Return the (X, Y) coordinate for the center point of the cell that contains the specified text.  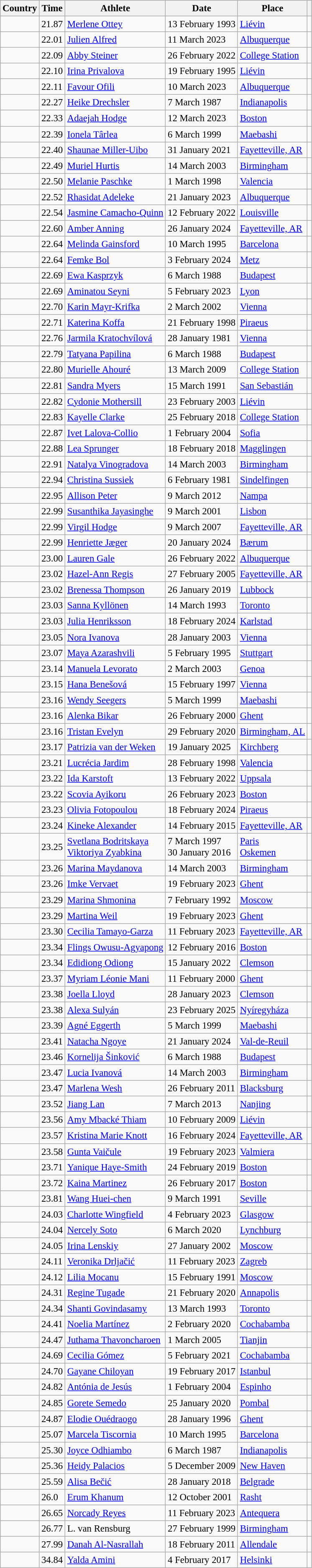
13 March 1993 (202, 1309)
25.36 (52, 1466)
Joella Lloyd (115, 994)
Susanthika Jayasinghe (115, 511)
22.76 (52, 338)
9 March 2012 (202, 495)
22.01 (52, 40)
Rasht (272, 1497)
Lyon (272, 291)
19 February 1995 (202, 71)
22.54 (52, 213)
5 February 1995 (202, 653)
5 December 2009 (202, 1466)
26 February 2011 (202, 1088)
24.05 (52, 1246)
24.31 (52, 1293)
Antequera (272, 1513)
28 February 1998 (202, 763)
23.05 (52, 637)
15 February 1991 (202, 1277)
Svetlana BodritskayaViktoriya Zyabkina (115, 847)
Jarmila Kratochvílová (115, 338)
Edidiong Odiong (115, 963)
Murielle Ahouré (115, 370)
22.11 (52, 87)
Lea Sprunger (115, 449)
22.10 (52, 71)
Yalda Amini (115, 1560)
7 February 1992 (202, 900)
23.52 (52, 1104)
Alisa Bečić (115, 1481)
Manuela Levorato (115, 669)
Louisville (272, 213)
Kornelija Šinković (115, 1057)
6 March 2020 (202, 1230)
15 March 1991 (202, 386)
15 February 1997 (202, 684)
24.69 (52, 1356)
10 February 2009 (202, 1120)
14 February 2015 (202, 826)
4 February 2023 (202, 1214)
Maya Azarashvili (115, 653)
22.94 (52, 480)
22.09 (52, 56)
24.85 (52, 1403)
26 February 2017 (202, 1183)
San Sebastián (272, 386)
Kineke Alexander (115, 826)
14 March 1993 (202, 606)
26 February 2023 (202, 794)
23.14 (52, 669)
23.72 (52, 1183)
21 January 2023 (202, 197)
28 January 2023 (202, 994)
Uppsala (272, 779)
24.04 (52, 1230)
26 January 2019 (202, 590)
Tatyana Papilina (115, 354)
23.37 (52, 978)
13 February 1993 (202, 24)
Imke Vervaet (115, 884)
Irina Privalova (115, 71)
Charlotte Wingfield (115, 1214)
7 March 1987 (202, 102)
Blacksburg (272, 1088)
Melanie Paschke (115, 181)
Adaejah Hodge (115, 118)
23.71 (52, 1167)
18 February 2018 (202, 449)
11 February 2000 (202, 978)
22.79 (52, 354)
22.40 (52, 150)
Kayelle Clarke (115, 417)
22.80 (52, 370)
22.52 (52, 197)
Henriette Jæger (115, 543)
22.60 (52, 228)
Shaunae Miller-Uibo (115, 150)
Noelia Martínez (115, 1324)
Marlena Wesh (115, 1088)
29 February 2020 (202, 731)
Zagreb (272, 1262)
20 January 2024 (202, 543)
Sindelfingen (272, 480)
Alenka Bikar (115, 716)
25 January 2020 (202, 1403)
24.12 (52, 1277)
Irina Lenskiy (115, 1246)
Sandra Myers (115, 386)
Gunta Vaičule (115, 1152)
23.25 (52, 847)
21.87 (52, 24)
Brenessa Thompson (115, 590)
22.88 (52, 449)
22.82 (52, 401)
12 February 2016 (202, 947)
Merlene Ottey (115, 24)
Amber Anning (115, 228)
10 March 2023 (202, 87)
Martina Weil (115, 916)
Alexa Sulyán (115, 1010)
23.46 (52, 1057)
Jiang Lan (115, 1104)
23.00 (52, 559)
22.49 (52, 166)
26.0 (52, 1497)
Marina Maydanova (115, 868)
Helsinki (272, 1560)
Espinho (272, 1387)
Femke Bol (115, 260)
24.87 (52, 1419)
31 January 2021 (202, 150)
Katerina Koffa (115, 323)
21 February 2020 (202, 1293)
Lisbon (272, 511)
13 March 2009 (202, 370)
22.27 (52, 102)
23.30 (52, 931)
24.11 (52, 1262)
Seville (272, 1198)
Gayane Chiloyan (115, 1371)
23.24 (52, 826)
Cydonie Mothersill (115, 401)
22.70 (52, 307)
23.23 (52, 810)
25.07 (52, 1434)
19 February 2017 (202, 1371)
9 March 1991 (202, 1198)
22.83 (52, 417)
23.07 (52, 653)
22.71 (52, 323)
Julien Alfred (115, 40)
Lynchburg (272, 1230)
Rhasidat Adeleke (115, 197)
Time (52, 8)
23.58 (52, 1152)
Regine Tugade (115, 1293)
19 January 2025 (202, 747)
Kirchberg (272, 747)
Agné Eggerth (115, 1026)
21 January 2024 (202, 1042)
Nercely Soto (115, 1230)
Allendale (272, 1545)
Jasmine Camacho-Quinn (115, 213)
Date (202, 8)
Hana Benešová (115, 684)
Valmiera (272, 1152)
22.91 (52, 464)
Lauren Gale (115, 559)
6 February 1981 (202, 480)
Muriel Hurtis (115, 166)
26.77 (52, 1529)
Annapolis (272, 1293)
Sanna Kyllönen (115, 606)
Abby Steiner (115, 56)
27 January 2002 (202, 1246)
Nyíregyháza (272, 1010)
Gorete Semedo (115, 1403)
Olivia Fotopoulou (115, 810)
28 January 1996 (202, 1419)
16 February 2024 (202, 1136)
Amy Mbacké Thiam (115, 1120)
22.81 (52, 386)
23.15 (52, 684)
Yanique Haye-Smith (115, 1167)
23.17 (52, 747)
Natalya Vinogradova (115, 464)
24.70 (52, 1371)
24.82 (52, 1387)
Favour Ofili (115, 87)
22.33 (52, 118)
Lubbock (272, 590)
Karlstad (272, 621)
5 February 2021 (202, 1356)
Norcady Reyes (115, 1513)
Erum Khanum (115, 1497)
Juthama Thavoncharoen (115, 1340)
Nampa (272, 495)
Kaina Martinez (115, 1183)
Wendy Seegers (115, 700)
23 February 2025 (202, 1010)
Istanbul (272, 1371)
Heike Drechsler (115, 102)
27 February 1999 (202, 1529)
6 March 1987 (202, 1450)
23.56 (52, 1120)
Ewa Kasprzyk (115, 276)
26.65 (52, 1513)
25.59 (52, 1481)
21 February 1998 (202, 323)
Scovia Ayikoru (115, 794)
Bærum (272, 543)
2 March 2002 (202, 307)
Elodie Ouédraogo (115, 1419)
Sofia (272, 433)
4 February 2017 (202, 1560)
Marcela Tiscornia (115, 1434)
28 January 2018 (202, 1481)
Belgrade (272, 1481)
3 February 2024 (202, 260)
Magglingen (272, 449)
Natacha Ngoye (115, 1042)
24 February 2019 (202, 1167)
11 March 2023 (202, 40)
23.39 (52, 1026)
Tianjin (272, 1340)
Place (272, 8)
Ionela Târlea (115, 134)
26 February 2000 (202, 716)
24.34 (52, 1309)
Wang Huei-chen (115, 1198)
18 February 2011 (202, 1545)
23.41 (52, 1042)
ParisOskemen (272, 847)
2 February 2020 (202, 1324)
Shanti Govindasamy (115, 1309)
22.50 (52, 181)
Ida Karstoft (115, 779)
Lucrécia Jardim (115, 763)
12 October 2001 (202, 1497)
Myriam Léonie Mani (115, 978)
Metz (272, 260)
9 March 2001 (202, 511)
24.03 (52, 1214)
6 March 1999 (202, 134)
15 January 2022 (202, 963)
Lucia Ivanová (115, 1073)
24.41 (52, 1324)
Antónia de Jesús (115, 1387)
23.21 (52, 763)
Veronika Drljačić (115, 1262)
24.47 (52, 1340)
New Haven (272, 1466)
Melinda Gainsford (115, 244)
25.30 (52, 1450)
12 February 2022 (202, 213)
25 February 2018 (202, 417)
Lilia Mocanu (115, 1277)
2 March 2003 (202, 669)
34.84 (52, 1560)
Patrizia van der Weken (115, 747)
Heidy Palacios (115, 1466)
Cecilia Gómez (115, 1356)
9 March 2007 (202, 527)
Danah Al-Nasrallah (115, 1545)
Nora Ivanova (115, 637)
Birmingham, AL (272, 731)
Allison Peter (115, 495)
26 January 2024 (202, 228)
22.87 (52, 433)
Nanjing (272, 1104)
22.95 (52, 495)
Flings Owusu-Agyapong (115, 947)
27.99 (52, 1545)
28 January 1981 (202, 338)
13 February 2022 (202, 779)
23 February 2003 (202, 401)
Stuttgart (272, 653)
Glasgow (272, 1214)
L. van Rensburg (115, 1529)
23.81 (52, 1198)
Val-de-Reuil (272, 1042)
Hazel-Ann Regis (115, 574)
7 March 2013 (202, 1104)
Julia Henriksson (115, 621)
1 March 2005 (202, 1340)
1 March 1998 (202, 181)
27 February 2005 (202, 574)
Marina Shmonina (115, 900)
Ivet Lalova-Collio (115, 433)
Joyce Odhiambo (115, 1450)
12 March 2023 (202, 118)
Virgil Hodge (115, 527)
Athlete (115, 8)
28 January 2003 (202, 637)
Genoa (272, 669)
Tristan Evelyn (115, 731)
Kristina Marie Knott (115, 1136)
Christina Sussiek (115, 480)
Aminatou Seyni (115, 291)
Karin Mayr-Krifka (115, 307)
22.39 (52, 134)
23.57 (52, 1136)
Pombal (272, 1403)
5 February 2023 (202, 291)
7 March 199730 January 2016 (202, 847)
Cecilia Tamayo-Garza (115, 931)
Country (20, 8)
